Search for the cell housing the specified text and yield its (x, y) center coordinate. 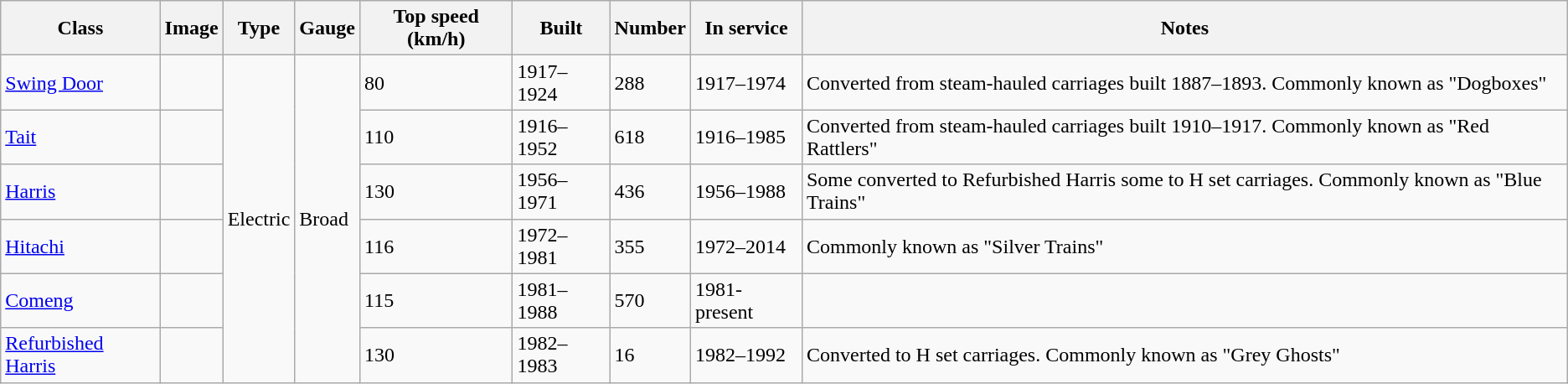
1917–1924 (561, 82)
Some converted to Refurbished Harris some to H set carriages. Commonly known as "Blue Trains" (1184, 191)
Commonly known as "Silver Trains" (1184, 246)
1956–1971 (561, 191)
1972–2014 (745, 246)
1956–1988 (745, 191)
Electric (259, 219)
1972–1981 (561, 246)
1981-present (745, 300)
115 (436, 300)
80 (436, 82)
Gauge (328, 29)
570 (650, 300)
In service (745, 29)
Number (650, 29)
1982–1983 (561, 355)
1982–1992 (745, 355)
1916–1952 (561, 138)
Comeng (80, 300)
Refurbished Harris (80, 355)
Built (561, 29)
Tait (80, 138)
Swing Door (80, 82)
Top speed (km/h) (436, 29)
436 (650, 191)
110 (436, 138)
1981–1988 (561, 300)
Class (80, 29)
355 (650, 246)
Converted from steam-hauled carriages built 1910–1917. Commonly known as "Red Rattlers" (1184, 138)
Image (191, 29)
116 (436, 246)
618 (650, 138)
Converted to H set carriages. Commonly known as "Grey Ghosts" (1184, 355)
1916–1985 (745, 138)
288 (650, 82)
Type (259, 29)
Harris (80, 191)
Converted from steam-hauled carriages built 1887–1893. Commonly known as "Dogboxes" (1184, 82)
Broad (328, 219)
Notes (1184, 29)
1917–1974 (745, 82)
16 (650, 355)
Hitachi (80, 246)
